Find where the given text appears and provide that cell's center as (x, y) coordinate. 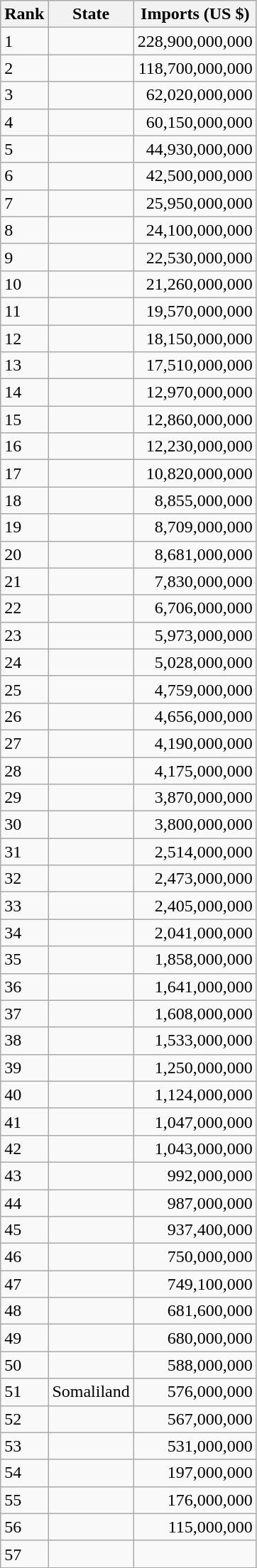
51 (24, 1392)
42,500,000,000 (195, 176)
6,706,000,000 (195, 608)
2 (24, 68)
33 (24, 906)
228,900,000,000 (195, 41)
26 (24, 716)
18 (24, 500)
16 (24, 446)
1,641,000,000 (195, 987)
14 (24, 393)
19 (24, 527)
29 (24, 798)
5 (24, 149)
2,405,000,000 (195, 906)
4 (24, 122)
55 (24, 1500)
20 (24, 554)
17,510,000,000 (195, 366)
3,870,000,000 (195, 798)
Somaliland (91, 1392)
681,600,000 (195, 1311)
115,000,000 (195, 1527)
8,681,000,000 (195, 554)
8,855,000,000 (195, 500)
1,608,000,000 (195, 1014)
1 (24, 41)
60,150,000,000 (195, 122)
4,190,000,000 (195, 743)
44,930,000,000 (195, 149)
1,250,000,000 (195, 1068)
28 (24, 770)
9 (24, 257)
8 (24, 230)
4,656,000,000 (195, 716)
62,020,000,000 (195, 95)
23 (24, 635)
12,970,000,000 (195, 393)
15 (24, 420)
19,570,000,000 (195, 311)
12 (24, 339)
32 (24, 879)
3,800,000,000 (195, 825)
31 (24, 852)
25 (24, 689)
1,533,000,000 (195, 1041)
5,973,000,000 (195, 635)
53 (24, 1446)
13 (24, 366)
2,514,000,000 (195, 852)
4,175,000,000 (195, 770)
10 (24, 284)
Imports (US $) (195, 14)
25,950,000,000 (195, 203)
576,000,000 (195, 1392)
52 (24, 1419)
48 (24, 1311)
43 (24, 1175)
39 (24, 1068)
45 (24, 1230)
567,000,000 (195, 1419)
40 (24, 1095)
27 (24, 743)
176,000,000 (195, 1500)
24,100,000,000 (195, 230)
State (91, 14)
47 (24, 1284)
Rank (24, 14)
46 (24, 1257)
12,860,000,000 (195, 420)
4,759,000,000 (195, 689)
22,530,000,000 (195, 257)
1,858,000,000 (195, 960)
750,000,000 (195, 1257)
35 (24, 960)
7 (24, 203)
197,000,000 (195, 1473)
680,000,000 (195, 1338)
22 (24, 608)
54 (24, 1473)
34 (24, 933)
41 (24, 1122)
37 (24, 1014)
8,709,000,000 (195, 527)
57 (24, 1554)
12,230,000,000 (195, 446)
17 (24, 473)
18,150,000,000 (195, 339)
10,820,000,000 (195, 473)
11 (24, 311)
24 (24, 662)
1,047,000,000 (195, 1122)
44 (24, 1203)
118,700,000,000 (195, 68)
50 (24, 1365)
7,830,000,000 (195, 581)
38 (24, 1041)
3 (24, 95)
49 (24, 1338)
531,000,000 (195, 1446)
749,100,000 (195, 1284)
6 (24, 176)
1,124,000,000 (195, 1095)
42 (24, 1148)
36 (24, 987)
992,000,000 (195, 1175)
56 (24, 1527)
30 (24, 825)
2,473,000,000 (195, 879)
1,043,000,000 (195, 1148)
21 (24, 581)
5,028,000,000 (195, 662)
987,000,000 (195, 1203)
21,260,000,000 (195, 284)
2,041,000,000 (195, 933)
937,400,000 (195, 1230)
588,000,000 (195, 1365)
